Output the [x, y] coordinate of the center of the cell containing the given text.  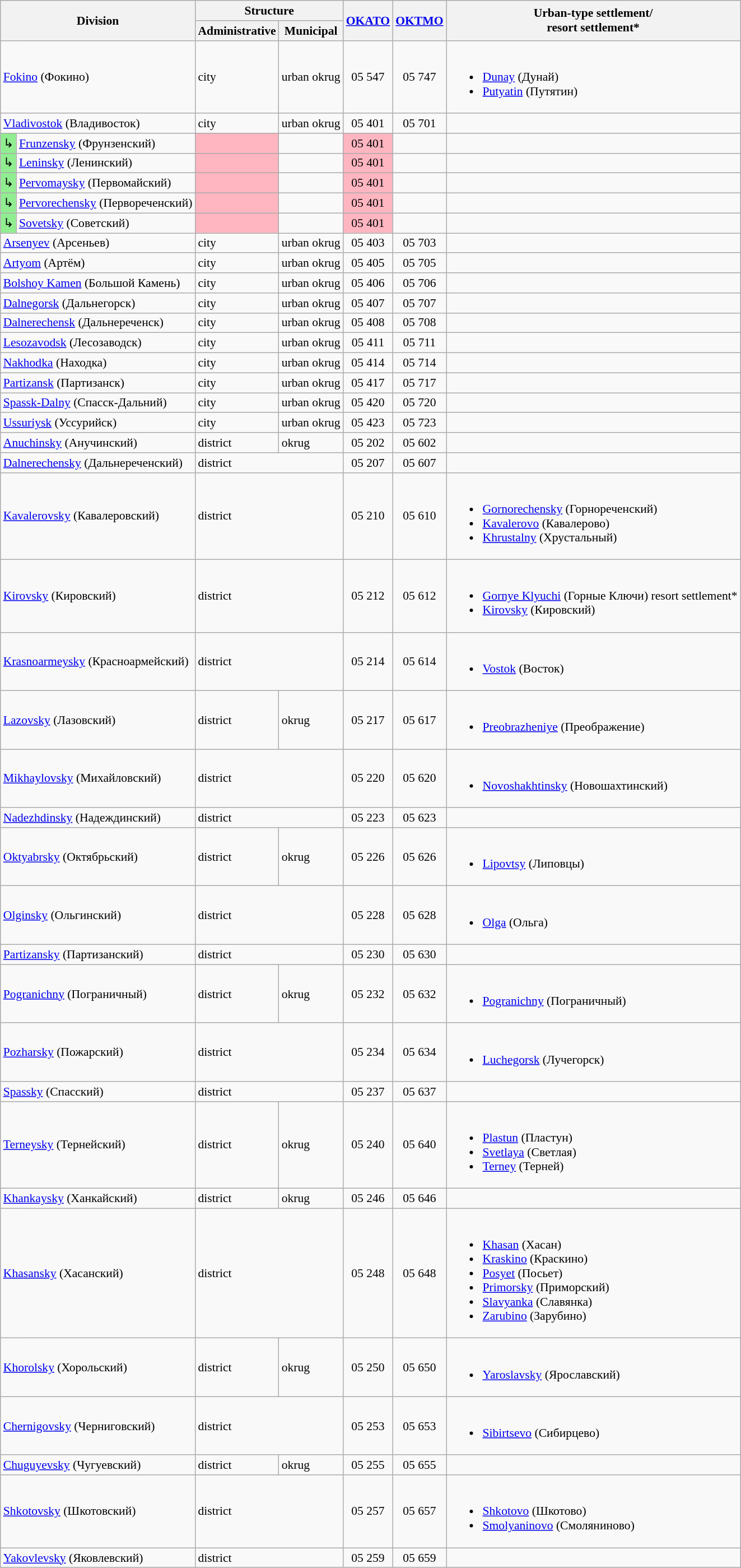
05 408 [368, 323]
Bolshoy Kamen (Большой Камень) [98, 283]
05 210 [368, 516]
05 620 [419, 778]
05 630 [419, 955]
Gornye Klyuchi (Горные Ключи) resort settlement*Kirovsky (Кировский) [593, 596]
05 747 [419, 77]
Anuchinsky (Анучинский) [98, 443]
05 423 [368, 423]
05 714 [419, 363]
05 720 [419, 403]
Urban-type settlement/resort settlement* [593, 20]
05 417 [368, 383]
05 626 [419, 857]
Spassk-Dalny (Спасск-Дальний) [98, 403]
Pervomaysky (Первомайский) [106, 183]
05 257 [368, 1511]
05 637 [419, 1092]
05 403 [368, 243]
Nadezhdinsky (Надеждинский) [98, 818]
05 640 [419, 1144]
05 634 [419, 1052]
05 253 [368, 1426]
05 617 [419, 720]
05 259 [368, 1558]
05 237 [368, 1092]
Vladivostok (Владивосток) [98, 123]
05 706 [419, 283]
05 708 [419, 323]
Sovetsky (Советский) [106, 223]
05 202 [368, 443]
05 248 [368, 1273]
05 232 [368, 994]
Luchegorsk (Лучегорск) [593, 1052]
Frunzensky (Фрунзенский) [106, 143]
05 547 [368, 77]
Gornorechensky (Горнореченский)Kavalerovo (Кавалерово)Khrustalny (Хрустальный) [593, 516]
05 220 [368, 778]
05 659 [419, 1558]
05 214 [368, 662]
05 723 [419, 423]
Oktyabrsky (Октябрьский) [98, 857]
05 648 [419, 1273]
Kirovsky (Кировский) [98, 596]
05 420 [368, 403]
Spassky (Спасский) [98, 1092]
Chernigovsky (Черниговский) [98, 1426]
05 650 [419, 1367]
05 623 [419, 818]
05 217 [368, 720]
Municipal [311, 31]
Dunay (Дунай)Putyatin (Путятин) [593, 77]
05 614 [419, 662]
05 711 [419, 343]
05 701 [419, 123]
05 414 [368, 363]
05 405 [368, 263]
05 240 [368, 1144]
Vostok (Восток) [593, 662]
05 653 [419, 1426]
Olga (Ольга) [593, 915]
Partizansky (Партизанский) [98, 955]
05 607 [419, 463]
Fokino (Фокино) [98, 77]
Dalnegorsk (Дальнегорск) [98, 303]
05 230 [368, 955]
05 703 [419, 243]
Pozharsky (Пожарский) [98, 1052]
OKATO [368, 20]
05 632 [419, 994]
Novoshakhtinsky (Новошахтинский) [593, 778]
Dalnerechensky (Дальнереченский) [98, 463]
05 657 [419, 1511]
Mikhaylovsky (Михайловский) [98, 778]
05 628 [419, 915]
05 612 [419, 596]
Plastun (Пластун)Svetlaya (Светлая)Terney (Терней) [593, 1144]
Terneysky (Тернейский) [98, 1144]
05 228 [368, 915]
Lesozavodsk (Лесозаводск) [98, 343]
Yakovlevsky (Яковлевский) [98, 1558]
Ussuriysk (Уссурийск) [98, 423]
05 250 [368, 1367]
Khankaysky (Ханкайский) [98, 1199]
Nakhodka (Находка) [98, 363]
05 207 [368, 463]
Kavalerovsky (Кавалеровский) [98, 516]
05 246 [368, 1199]
Yaroslavsky (Ярославский) [593, 1367]
05 602 [419, 443]
05 610 [419, 516]
Sibirtsevo (Сибирцево) [593, 1426]
Artyom (Артём) [98, 263]
Khasansky (Хасанский) [98, 1273]
Shkotovo (Шкотово)Smolyaninovo (Смоляниново) [593, 1511]
05 646 [419, 1199]
Chuguyevsky (Чугуевский) [98, 1465]
Partizansk (Партизанск) [98, 383]
05 411 [368, 343]
05 406 [368, 283]
05 234 [368, 1052]
05 407 [368, 303]
OKTMO [419, 20]
Administrative [236, 31]
Khorolsky (Хорольский) [98, 1367]
05 212 [368, 596]
05 226 [368, 857]
05 707 [419, 303]
Structure [269, 11]
Arsenyev (Арсеньев) [98, 243]
Shkotovsky (Шкотовский) [98, 1511]
05 705 [419, 263]
Division [98, 20]
Khasan (Хасан)Kraskino (Краскино)Posyet (Посьет)Primorsky (Приморский)Slavyanka (Славянка)Zarubino (Зарубино) [593, 1273]
05 717 [419, 383]
Lazovsky (Лазовский) [98, 720]
05 255 [368, 1465]
Krasnoarmeysky (Красноармейский) [98, 662]
Olginsky (Ольгинский) [98, 915]
Pervorechensky (Первореченский) [106, 203]
05 655 [419, 1465]
Leninsky (Ленинский) [106, 163]
Lipovtsy (Липовцы) [593, 857]
Dalnerechensk (Дальнереченск) [98, 323]
05 223 [368, 818]
Preobrazheniye (Преображение) [593, 720]
